Output the [X, Y] coordinate of the center of the cell containing the given text.  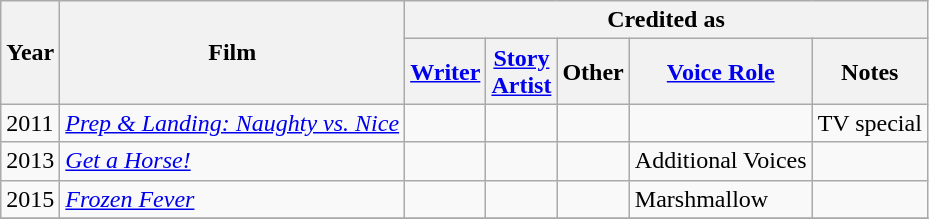
Year [30, 52]
2013 [30, 161]
Frozen Fever [232, 199]
Writer [446, 72]
Notes [870, 72]
2015 [30, 199]
Additional Voices [720, 161]
Other [593, 72]
Credited as [666, 20]
2011 [30, 123]
Get a Horse! [232, 161]
Marshmallow [720, 199]
Voice Role [720, 72]
StoryArtist [522, 72]
TV special [870, 123]
Film [232, 52]
Prep & Landing: Naughty vs. Nice [232, 123]
